Return (X, Y) of the center of cell containing provided text 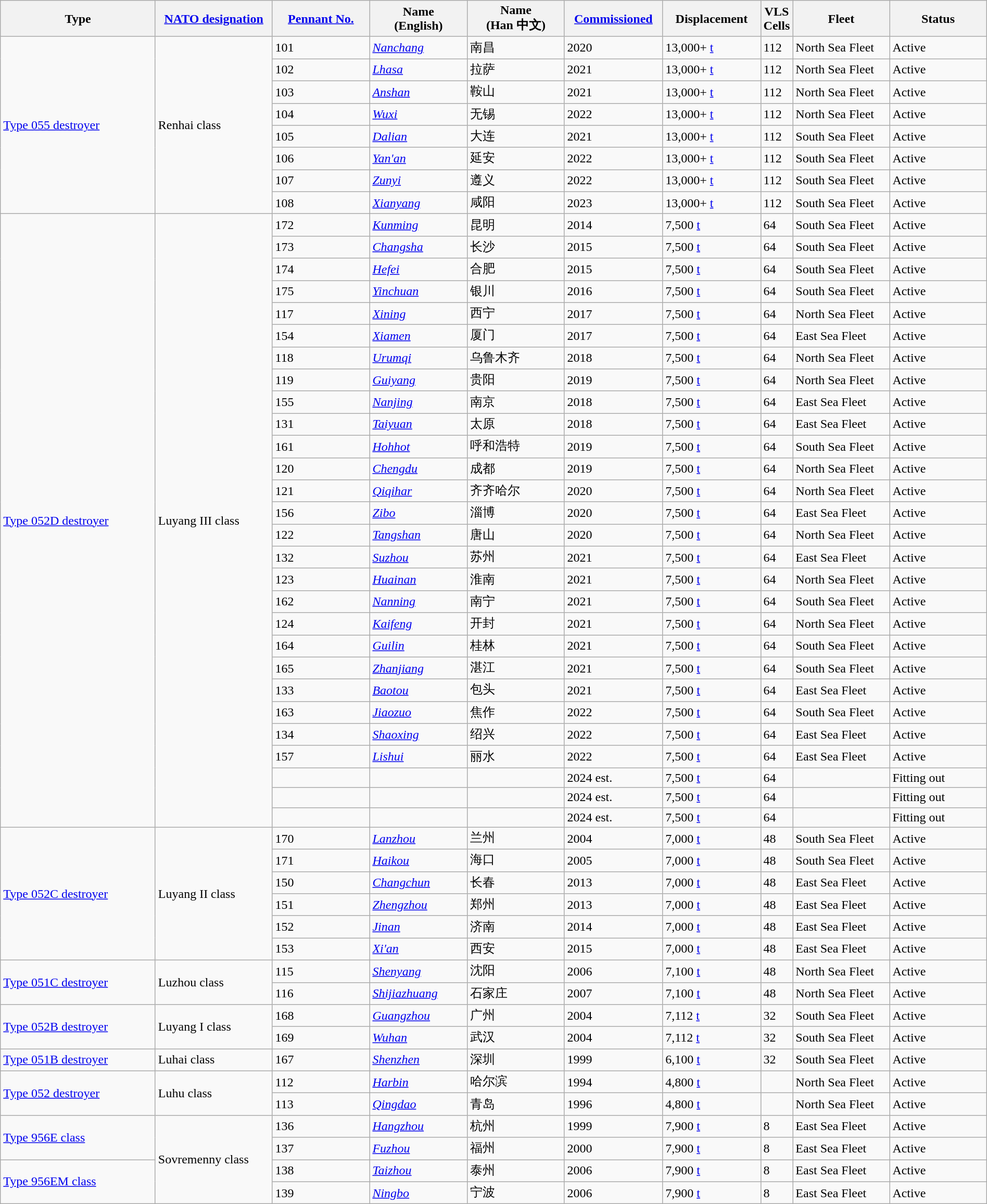
Hangzhou (419, 1126)
深圳 (516, 1060)
117 (321, 313)
Fleet (841, 19)
贵阳 (516, 380)
齐齐哈尔 (516, 491)
Suzhou (419, 557)
Anshan (419, 92)
Name(English) (419, 19)
绍兴 (516, 735)
Type 956E class (78, 1137)
Ningbo (419, 1193)
2007 (613, 993)
Nanchang (419, 48)
青岛 (516, 1105)
Commissioned (613, 19)
广州 (516, 1016)
Huainan (419, 580)
174 (321, 270)
113 (321, 1105)
淄博 (516, 513)
163 (321, 712)
164 (321, 647)
1994 (613, 1082)
Type 052 destroyer (78, 1093)
无锡 (516, 115)
138 (321, 1171)
开封 (516, 624)
Haikou (419, 861)
南宁 (516, 602)
Zhengzhou (419, 905)
Harbin (419, 1082)
Baotou (419, 690)
153 (321, 949)
6,100 t (712, 1060)
焦作 (516, 712)
Type 052D destroyer (78, 521)
Changchun (419, 883)
武汉 (516, 1038)
Shenzhen (419, 1060)
合肥 (516, 270)
120 (321, 468)
沈阳 (516, 971)
乌鲁木齐 (516, 358)
包头 (516, 690)
遵义 (516, 181)
Changsha (419, 247)
Shaoxing (419, 735)
150 (321, 883)
Type 052C destroyer (78, 893)
118 (321, 358)
Shenyang (419, 971)
101 (321, 48)
Guiyang (419, 380)
Wuhan (419, 1038)
Type 956EM class (78, 1182)
Luhu class (213, 1093)
VLS Cells (777, 19)
Lishui (419, 757)
福州 (516, 1148)
103 (321, 92)
167 (321, 1060)
115 (321, 971)
南昌 (516, 48)
Xianyang (419, 203)
152 (321, 927)
桂林 (516, 647)
Luyang III class (213, 521)
162 (321, 602)
Wuxi (419, 115)
Jinan (419, 927)
Pennant No. (321, 19)
2023 (613, 203)
Luzhou class (213, 982)
Displacement (712, 19)
唐山 (516, 535)
Zibo (419, 513)
Hohhot (419, 447)
呼和浩特 (516, 447)
173 (321, 247)
137 (321, 1148)
湛江 (516, 668)
133 (321, 690)
Qingdao (419, 1105)
Dalian (419, 136)
Guangzhou (419, 1016)
Status (938, 19)
2016 (613, 292)
136 (321, 1126)
122 (321, 535)
Shijiazhuang (419, 993)
Hefei (419, 270)
哈尔滨 (516, 1082)
宁波 (516, 1193)
Nanjing (419, 402)
淮南 (516, 580)
南京 (516, 402)
165 (321, 668)
2005 (613, 861)
泰州 (516, 1171)
Lanzhou (419, 838)
Yan'an (419, 158)
西宁 (516, 313)
咸阳 (516, 203)
济南 (516, 927)
NATO designation (213, 19)
132 (321, 557)
123 (321, 580)
171 (321, 861)
139 (321, 1193)
Qiqihar (419, 491)
161 (321, 447)
Urumqi (419, 358)
延安 (516, 158)
Type 052B destroyer (78, 1026)
拉萨 (516, 70)
Type 051C destroyer (78, 982)
Luyang I class (213, 1026)
Xining (419, 313)
Nanning (419, 602)
Type (78, 19)
银川 (516, 292)
Zunyi (419, 181)
西安 (516, 949)
石家庄 (516, 993)
Kunming (419, 225)
Tangshan (419, 535)
Yinchuan (419, 292)
Taizhou (419, 1171)
鞍山 (516, 92)
Guilin (419, 647)
124 (321, 624)
苏州 (516, 557)
Name(Han 中文) (516, 19)
Xiamen (419, 336)
厦门 (516, 336)
151 (321, 905)
Sovremenny class (213, 1159)
170 (321, 838)
长春 (516, 883)
108 (321, 203)
大连 (516, 136)
168 (321, 1016)
兰州 (516, 838)
Luyang II class (213, 893)
长沙 (516, 247)
157 (321, 757)
Chengdu (419, 468)
昆明 (516, 225)
119 (321, 380)
121 (321, 491)
154 (321, 336)
107 (321, 181)
155 (321, 402)
杭州 (516, 1126)
134 (321, 735)
Taiyuan (419, 425)
Lhasa (419, 70)
Renhai class (213, 125)
Jiaozuo (419, 712)
太原 (516, 425)
169 (321, 1038)
1996 (613, 1105)
2000 (613, 1148)
105 (321, 136)
成都 (516, 468)
Luhai class (213, 1060)
郑州 (516, 905)
Zhanjiang (419, 668)
156 (321, 513)
Type 051B destroyer (78, 1060)
106 (321, 158)
Kaifeng (419, 624)
海口 (516, 861)
Fuzhou (419, 1148)
131 (321, 425)
175 (321, 292)
Xi'an (419, 949)
172 (321, 225)
丽水 (516, 757)
116 (321, 993)
Type 055 destroyer (78, 125)
102 (321, 70)
104 (321, 115)
